Locate the cell with the specified text and output its (X, Y) center coordinate. 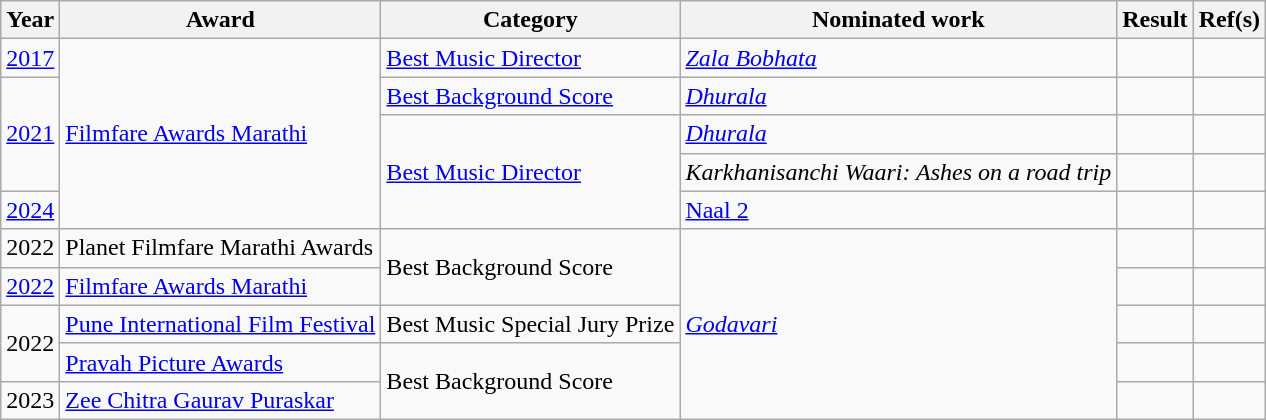
2023 (30, 400)
Naal 2 (898, 210)
Pravah Picture Awards (220, 362)
Pune International Film Festival (220, 324)
Zee Chitra Gaurav Puraskar (220, 400)
Godavari (898, 324)
Best Music Special Jury Prize (530, 324)
Ref(s) (1229, 20)
2017 (30, 58)
Result (1155, 20)
Zala Bobhata (898, 58)
2021 (30, 134)
Year (30, 20)
Award (220, 20)
2024 (30, 210)
Karkhanisanchi Waari: Ashes on a road trip (898, 172)
Planet Filmfare Marathi Awards (220, 248)
Nominated work (898, 20)
Category (530, 20)
